Scan for the cell matching the given text and deliver its [x, y] coordinate at center. 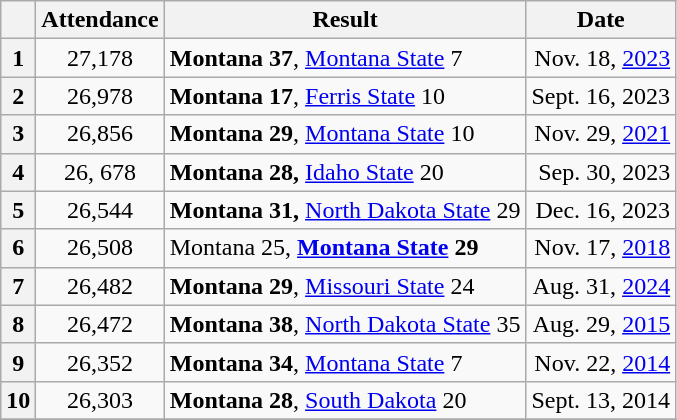
Sep. 30, 2023 [601, 172]
4 [18, 172]
Montana 31, North Dakota State 29 [345, 210]
26,508 [100, 248]
Dec. 16, 2023 [601, 210]
7 [18, 286]
Nov. 29, 2021 [601, 134]
6 [18, 248]
Montana 37, Montana State 7 [345, 58]
26, 678 [100, 172]
Montana 38, North Dakota State 35 [345, 324]
26,856 [100, 134]
Aug. 29, 2015 [601, 324]
1 [18, 58]
26,482 [100, 286]
9 [18, 362]
Attendance [100, 20]
Montana 17, Ferris State 10 [345, 96]
Montana 29, Montana State 10 [345, 134]
Montana 25, Montana State 29 [345, 248]
Montana 28, South Dakota 20 [345, 400]
26,352 [100, 362]
Aug. 31, 2024 [601, 286]
3 [18, 134]
Nov. 22, 2014 [601, 362]
Result [345, 20]
8 [18, 324]
26,544 [100, 210]
Nov. 17, 2018 [601, 248]
Sept. 13, 2014 [601, 400]
Montana 34, Montana State 7 [345, 362]
26,303 [100, 400]
Sept. 16, 2023 [601, 96]
Montana 28, Idaho State 20 [345, 172]
Date [601, 20]
26,472 [100, 324]
2 [18, 96]
26,978 [100, 96]
5 [18, 210]
27,178 [100, 58]
Nov. 18, 2023 [601, 58]
10 [18, 400]
Montana 29, Missouri State 24 [345, 286]
